Search for the cell housing the specified text and yield its [X, Y] center coordinate. 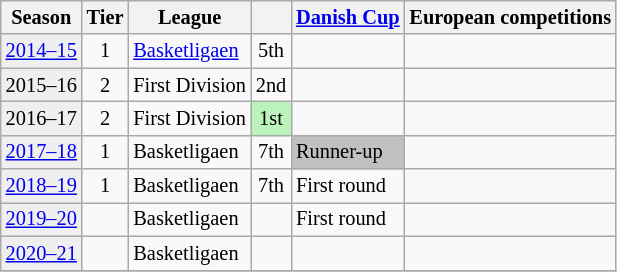
Runner-up [348, 152]
2020–21 [42, 253]
Tier [106, 17]
European competitions [510, 17]
2019–20 [42, 219]
1st [271, 118]
2016–17 [42, 118]
League [189, 17]
2014–15 [42, 51]
2018–19 [42, 186]
Season [42, 17]
2015–16 [42, 85]
5th [271, 51]
2nd [271, 85]
2017–18 [42, 152]
Danish Cup [348, 17]
